Return [X, Y] of the center of cell containing provided text 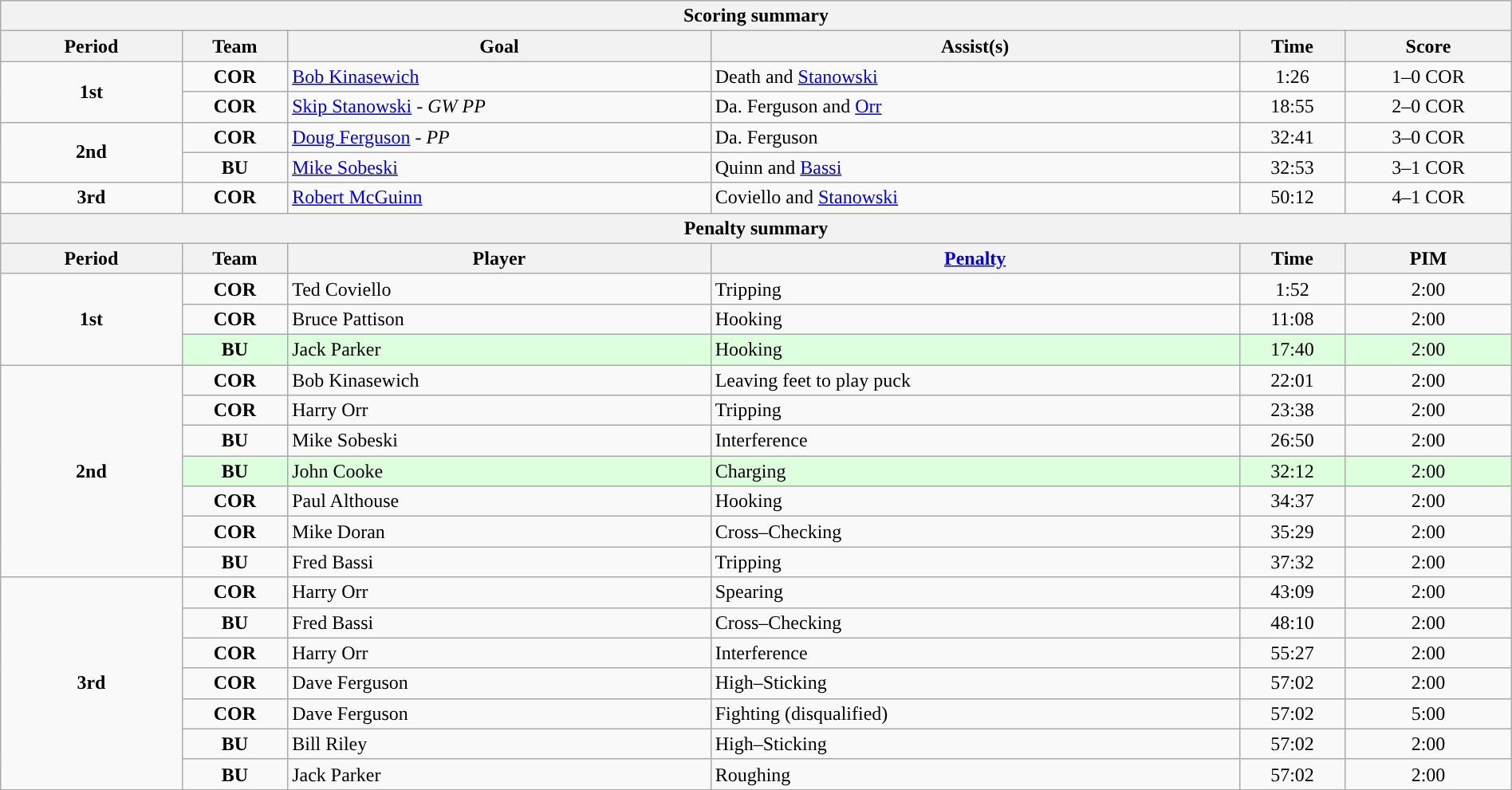
11:08 [1292, 319]
34:37 [1292, 501]
Penalty summary [756, 228]
Mike Doran [499, 532]
32:12 [1292, 471]
50:12 [1292, 198]
22:01 [1292, 380]
Skip Stanowski - GW PP [499, 107]
55:27 [1292, 653]
Roughing [975, 774]
32:53 [1292, 167]
1:26 [1292, 77]
Bill Riley [499, 744]
1–0 COR [1428, 77]
Fighting (disqualified) [975, 713]
43:09 [1292, 592]
37:32 [1292, 562]
23:38 [1292, 411]
4–1 COR [1428, 198]
26:50 [1292, 441]
Leaving feet to play puck [975, 380]
35:29 [1292, 532]
3–1 COR [1428, 167]
Assist(s) [975, 46]
Paul Althouse [499, 501]
Coviello and Stanowski [975, 198]
John Cooke [499, 471]
48:10 [1292, 623]
PIM [1428, 258]
Da. Ferguson and Orr [975, 107]
Player [499, 258]
Bruce Pattison [499, 319]
2–0 COR [1428, 107]
Da. Ferguson [975, 137]
Death and Stanowski [975, 77]
5:00 [1428, 713]
Spearing [975, 592]
18:55 [1292, 107]
Charging [975, 471]
32:41 [1292, 137]
Robert McGuinn [499, 198]
Goal [499, 46]
17:40 [1292, 349]
Score [1428, 46]
Doug Ferguson - PP [499, 137]
Penalty [975, 258]
3–0 COR [1428, 137]
1:52 [1292, 289]
Ted Coviello [499, 289]
Scoring summary [756, 16]
Quinn and Bassi [975, 167]
